Scan for the cell matching the given text and deliver its [x, y] coordinate at center. 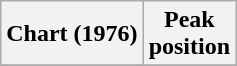
Chart (1976) [72, 34]
Peakposition [189, 34]
